Locate the cell with the specified text and output its (X, Y) center coordinate. 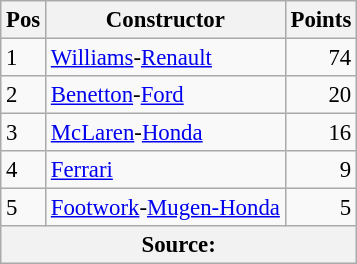
Benetton-Ford (166, 95)
Constructor (166, 20)
McLaren-Honda (166, 133)
Footwork-Mugen-Honda (166, 208)
9 (320, 170)
Points (320, 20)
Pos (24, 20)
1 (24, 58)
3 (24, 133)
Ferrari (166, 170)
Williams-Renault (166, 58)
2 (24, 95)
74 (320, 58)
4 (24, 170)
16 (320, 133)
20 (320, 95)
Source: (179, 245)
